From the cell containing the given text, extract its center point as (x, y) coordinate. 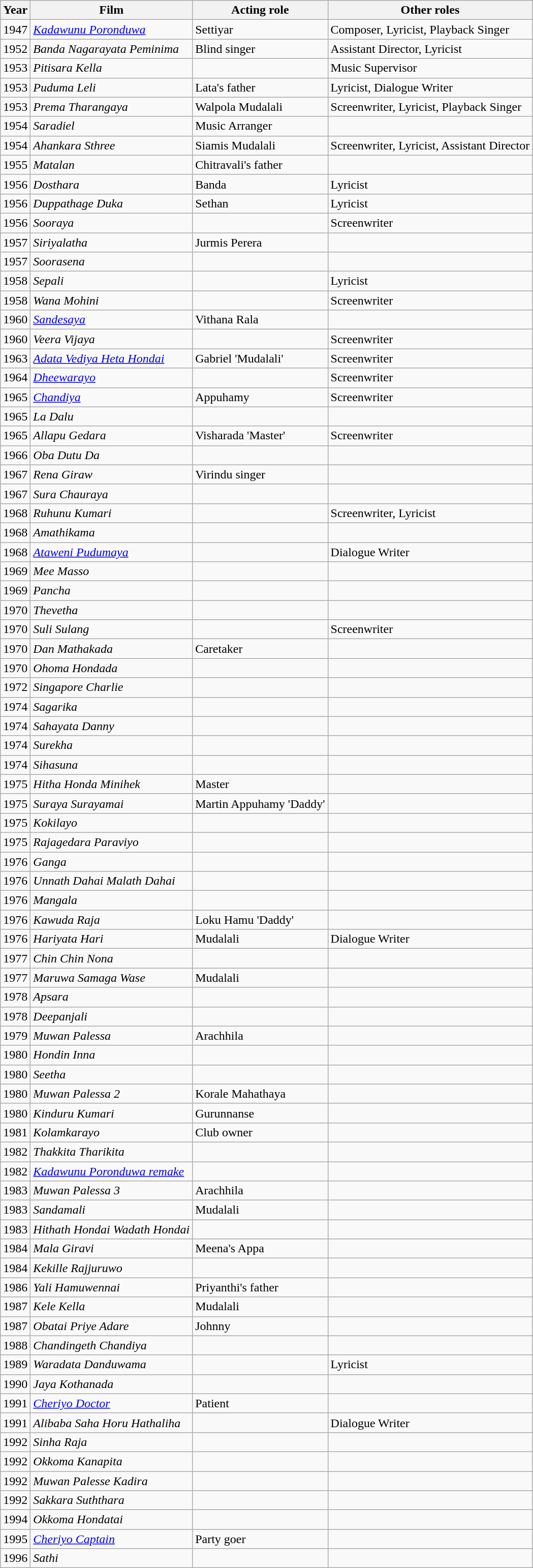
Sagarika (112, 707)
Screenwriter, Lyricist (430, 513)
Loku Hamu 'Daddy' (260, 920)
Cheriyo Doctor (112, 1403)
Virindu singer (260, 474)
Kokilayo (112, 823)
Muwan Palessa 2 (112, 1094)
Saradiel (112, 126)
Sihasuna (112, 765)
1989 (15, 1365)
Surekha (112, 745)
Sura Chauraya (112, 494)
Siriyalatha (112, 243)
Year (15, 10)
Veera Vijaya (112, 339)
1972 (15, 687)
Sakkara Suththara (112, 1500)
Music Arranger (260, 126)
Unnath Dahai Malath Dahai (112, 881)
Chin Chin Nona (112, 958)
Siamis Mudalali (260, 145)
1995 (15, 1539)
La Dalu (112, 416)
Alibaba Saha Horu Hathaliha (112, 1423)
Master (260, 784)
Visharada 'Master' (260, 436)
Sahayata Danny (112, 726)
Thakkita Tharikita (112, 1152)
Puduma Leli (112, 87)
Okkoma Hondatai (112, 1520)
Lyricist, Dialogue Writer (430, 87)
Patient (260, 1403)
Allapu Gedara (112, 436)
Thevetha (112, 610)
1990 (15, 1384)
Deepanjali (112, 1016)
Hitha Honda Minihek (112, 784)
1964 (15, 378)
Muwan Palessa 3 (112, 1191)
Duppathage Duka (112, 203)
Party goer (260, 1539)
Acting role (260, 10)
Appuhamy (260, 397)
Suraya Surayamai (112, 803)
Cheriyo Captain (112, 1539)
Jurmis Perera (260, 243)
Oba Dutu Da (112, 455)
1947 (15, 29)
Muwan Palesse Kadira (112, 1481)
Amathikama (112, 532)
Chandingeth Chandiya (112, 1345)
Banda Nagarayata Peminima (112, 49)
Ruhunu Kumari (112, 513)
Kawuda Raja (112, 920)
Ohoma Hondada (112, 668)
Kele Kella (112, 1307)
Ahankara Sthree (112, 145)
Maruwa Samaga Wase (112, 978)
Sepali (112, 281)
Blind singer (260, 49)
Sinha Raja (112, 1442)
Soorasena (112, 262)
Dheewarayo (112, 378)
Screenwriter, Lyricist, Assistant Director (430, 145)
Mangala (112, 900)
Martin Appuhamy 'Daddy' (260, 803)
Chitravali's father (260, 165)
1963 (15, 358)
Hithath Hondai Wadath Hondai (112, 1229)
Rajagedara Paraviyo (112, 842)
Mee Masso (112, 571)
Sethan (260, 203)
1981 (15, 1132)
Kadawunu Poronduwa remake (112, 1171)
Banda (260, 184)
Dosthara (112, 184)
Sandamali (112, 1210)
Korale Mahathaya (260, 1094)
Wana Mohini (112, 300)
Vithana Rala (260, 320)
Dan Mathakada (112, 649)
Kolamkarayo (112, 1132)
Okkoma Kanapita (112, 1461)
Meena's Appa (260, 1249)
Lata's father (260, 87)
Johnny (260, 1326)
Ataweni Pudumaya (112, 552)
Composer, Lyricist, Playback Singer (430, 29)
Priyanthi's father (260, 1287)
Walpola Mudalali (260, 107)
Hariyata Hari (112, 939)
Screenwriter, Lyricist, Playback Singer (430, 107)
Gabriel 'Mudalali' (260, 358)
1955 (15, 165)
Other roles (430, 10)
Sathi (112, 1558)
Pancha (112, 591)
1994 (15, 1520)
Sandesaya (112, 320)
Obatai Priye Adare (112, 1326)
1988 (15, 1345)
Jaya Kothanada (112, 1384)
Pitisara Kella (112, 68)
Mala Giravi (112, 1249)
Film (112, 10)
Yali Hamuwennai (112, 1287)
Waradata Danduwama (112, 1365)
1986 (15, 1287)
Gurunnanse (260, 1113)
1966 (15, 455)
1996 (15, 1558)
Ganga (112, 862)
Assistant Director, Lyricist (430, 49)
Kekille Rajjuruwo (112, 1268)
Rena Giraw (112, 474)
Club owner (260, 1132)
Seetha (112, 1074)
1979 (15, 1036)
Kinduru Kumari (112, 1113)
Prema Tharangaya (112, 107)
Apsara (112, 997)
Muwan Palessa (112, 1036)
Chandiya (112, 397)
Adata Vediya Heta Hondai (112, 358)
Singapore Charlie (112, 687)
Hondin Inna (112, 1055)
Caretaker (260, 649)
Matalan (112, 165)
Settiyar (260, 29)
Kadawunu Poronduwa (112, 29)
Music Supervisor (430, 68)
Suli Sulang (112, 629)
Sooraya (112, 223)
1952 (15, 49)
